Pinpoint the cell where the given text exists, returning its (x, y) midpoint coordinate. 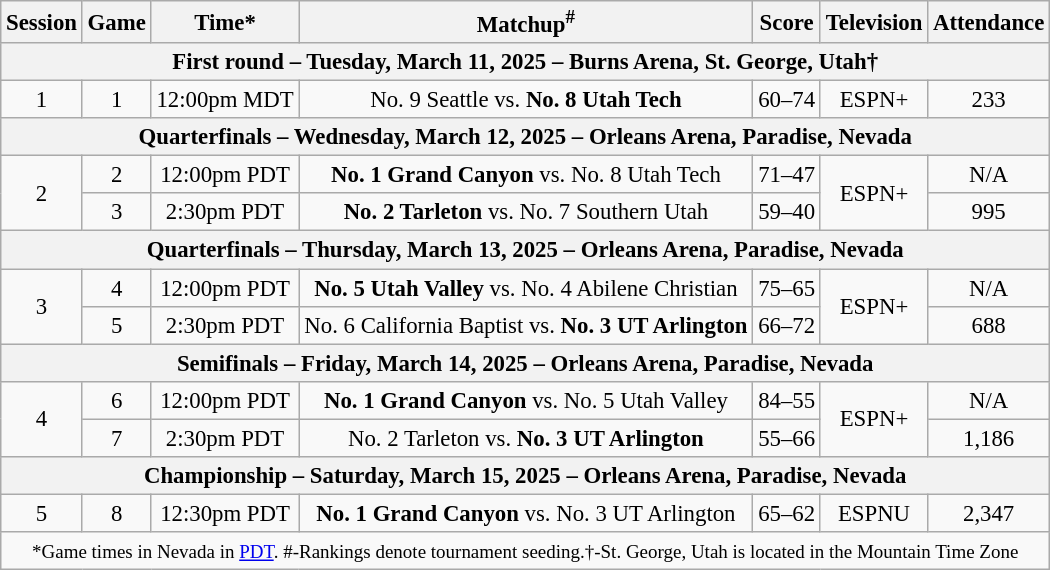
First round – Tuesday, March 11, 2025 – Burns Arena, St. George, Utah† (526, 62)
12:00pm MDT (225, 100)
No. 2 Tarleton vs. No. 7 Southern Utah (526, 213)
Quarterfinals – Wednesday, March 12, 2025 – Orleans Arena, Paradise, Nevada (526, 137)
1,186 (989, 438)
12:30pm PDT (225, 513)
8 (116, 513)
2,347 (989, 513)
No. 1 Grand Canyon vs. No. 3 UT Arlington (526, 513)
233 (989, 100)
No. 6 California Baptist vs. No. 3 UT Arlington (526, 325)
Time* (225, 22)
Television (874, 22)
Quarterfinals – Thursday, March 13, 2025 – Orleans Arena, Paradise, Nevada (526, 250)
55–66 (787, 438)
No. 9 Seattle vs. No. 8 Utah Tech (526, 100)
Game (116, 22)
71–47 (787, 175)
No. 5 Utah Valley vs. No. 4 Abilene Christian (526, 288)
No. 1 Grand Canyon vs. No. 5 Utah Valley (526, 400)
60–74 (787, 100)
66–72 (787, 325)
59–40 (787, 213)
No. 2 Tarleton vs. No. 3 UT Arlington (526, 438)
Score (787, 22)
75–65 (787, 288)
7 (116, 438)
995 (989, 213)
688 (989, 325)
84–55 (787, 400)
65–62 (787, 513)
6 (116, 400)
*Game times in Nevada in PDT. #-Rankings denote tournament seeding.†-St. George, Utah is located in the Mountain Time Zone (526, 551)
Semifinals – Friday, March 14, 2025 – Orleans Arena, Paradise, Nevada (526, 363)
ESPNU (874, 513)
Matchup# (526, 22)
Championship – Saturday, March 15, 2025 – Orleans Arena, Paradise, Nevada (526, 476)
Attendance (989, 22)
Session (42, 22)
No. 1 Grand Canyon vs. No. 8 Utah Tech (526, 175)
